Return [X, Y] of the center of cell containing provided text 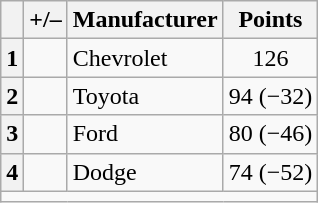
Points [270, 20]
3 [12, 134]
Ford [145, 134]
Toyota [145, 96]
126 [270, 58]
Dodge [145, 172]
1 [12, 58]
+/– [46, 20]
Chevrolet [145, 58]
94 (−32) [270, 96]
80 (−46) [270, 134]
4 [12, 172]
2 [12, 96]
Manufacturer [145, 20]
74 (−52) [270, 172]
